Find where the given text appears and provide that cell's center as [X, Y] coordinate. 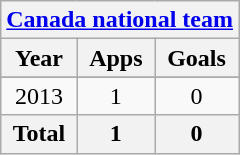
2013 [39, 96]
Year [39, 58]
Total [39, 134]
Goals [197, 58]
Apps [116, 58]
Canada national team [120, 20]
